From the cell containing the given text, extract its center point as [X, Y] coordinate. 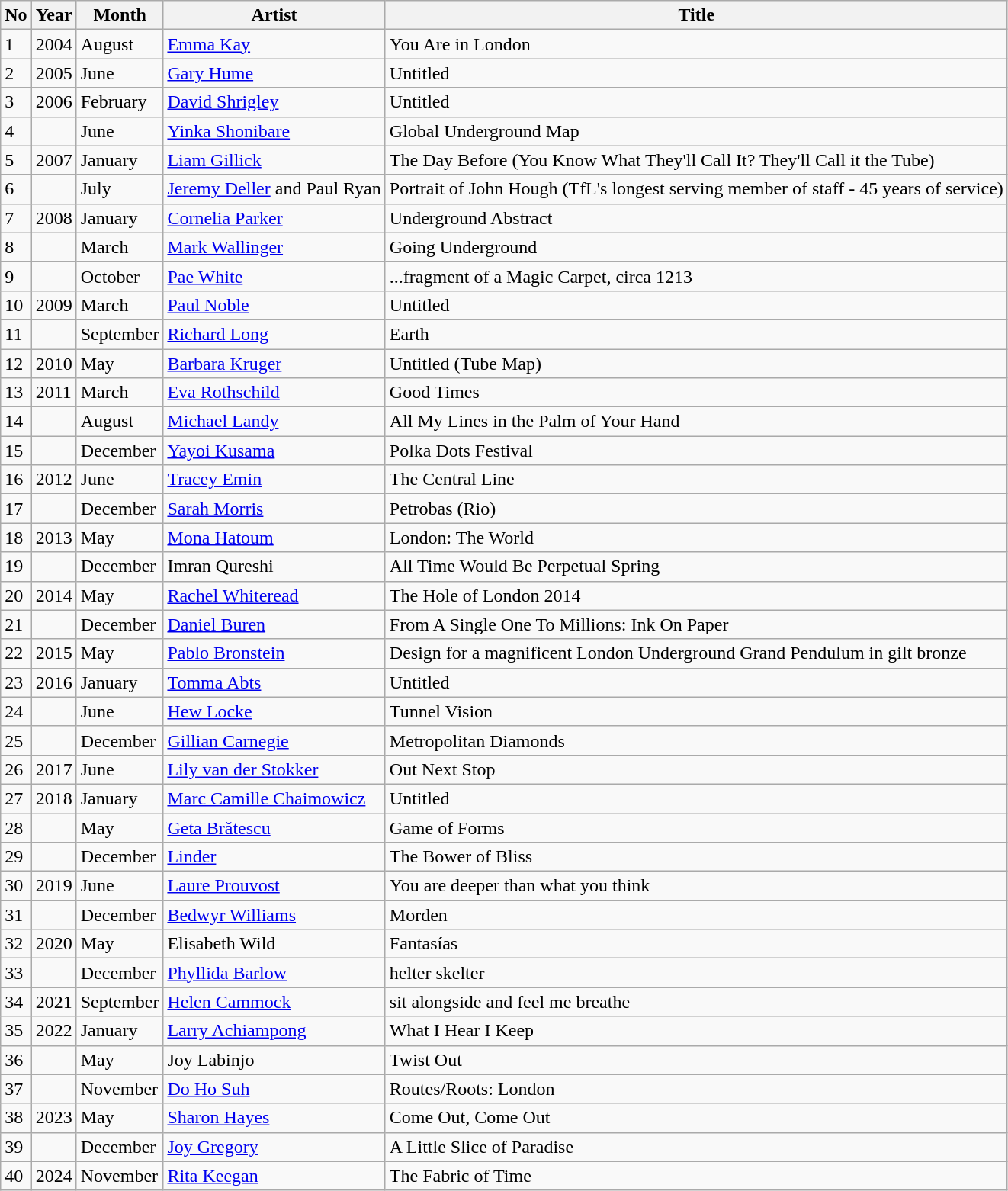
Daniel Buren [274, 624]
37 [16, 1089]
2008 [53, 218]
Earth [696, 334]
2 [16, 73]
30 [16, 886]
7 [16, 218]
33 [16, 973]
Phyllida Barlow [274, 973]
Liam Gillick [274, 160]
Artist [274, 15]
2023 [53, 1118]
Rita Keegan [274, 1176]
35 [16, 1031]
2020 [53, 944]
David Shrigley [274, 102]
32 [16, 944]
Yayoi Kusama [274, 451]
Laure Prouvost [274, 886]
Morden [696, 915]
8 [16, 247]
Jeremy Deller and Paul Ryan [274, 189]
Tunnel Vision [696, 711]
All My Lines in the Palm of Your Hand [696, 422]
Barbara Kruger [274, 364]
The Day Before (You Know What They'll Call It? They'll Call it the Tube) [696, 160]
22 [16, 653]
23 [16, 682]
From A Single One To Millions: Ink On Paper [696, 624]
Larry Achiampong [274, 1031]
27 [16, 798]
1 [16, 44]
11 [16, 334]
31 [16, 915]
Eva Rothschild [274, 393]
October [120, 276]
Marc Camille Chaimowicz [274, 798]
2012 [53, 480]
Sarah Morris [274, 509]
2015 [53, 653]
6 [16, 189]
Mona Hatoum [274, 538]
2011 [53, 393]
Gillian Carnegie [274, 740]
All Time Would Be Perpetual Spring [696, 567]
Going Underground [696, 247]
Tomma Abts [274, 682]
Metropolitan Diamonds [696, 740]
2018 [53, 798]
Come Out, Come Out [696, 1118]
sit alongside and feel me breathe [696, 1002]
2014 [53, 595]
...fragment of a Magic Carpet, circa 1213 [696, 276]
18 [16, 538]
29 [16, 857]
2024 [53, 1176]
40 [16, 1176]
Game of Forms [696, 827]
2021 [53, 1002]
28 [16, 827]
A Little Slice of Paradise [696, 1147]
14 [16, 422]
2007 [53, 160]
2022 [53, 1031]
No [16, 15]
Fantasías [696, 944]
2010 [53, 364]
February [120, 102]
Routes/Roots: London [696, 1089]
Lily van der Stokker [274, 769]
Polka Dots Festival [696, 451]
What I Hear I Keep [696, 1031]
Joy Gregory [274, 1147]
26 [16, 769]
15 [16, 451]
London: The World [696, 538]
The Central Line [696, 480]
9 [16, 276]
Richard Long [274, 334]
Twist Out [696, 1060]
2017 [53, 769]
Sharon Hayes [274, 1118]
17 [16, 509]
Year [53, 15]
Gary Hume [274, 73]
Geta Brătescu [274, 827]
39 [16, 1147]
Underground Abstract [696, 218]
Untitled (Tube Map) [696, 364]
2004 [53, 44]
Michael Landy [274, 422]
Tracey Emin [274, 480]
Do Ho Suh [274, 1089]
Out Next Stop [696, 769]
Month [120, 15]
21 [16, 624]
You are deeper than what you think [696, 886]
The Bower of Bliss [696, 857]
helter skelter [696, 973]
2016 [53, 682]
16 [16, 480]
Portrait of John Hough (TfL's longest serving member of staff - 45 years of service) [696, 189]
Linder [274, 857]
Pablo Bronstein [274, 653]
The Hole of London 2014 [696, 595]
4 [16, 131]
Pae White [274, 276]
34 [16, 1002]
Cornelia Parker [274, 218]
12 [16, 364]
19 [16, 567]
20 [16, 595]
Emma Kay [274, 44]
Rachel Whiteread [274, 595]
36 [16, 1060]
July [120, 189]
3 [16, 102]
Helen Cammock [274, 1002]
38 [16, 1118]
25 [16, 740]
Global Underground Map [696, 131]
5 [16, 160]
Design for a magnificent London Underground Grand Pendulum in gilt bronze [696, 653]
2019 [53, 886]
13 [16, 393]
2006 [53, 102]
24 [16, 711]
2005 [53, 73]
Yinka Shonibare [274, 131]
10 [16, 305]
The Fabric of Time [696, 1176]
2013 [53, 538]
Bedwyr Williams [274, 915]
Imran Qureshi [274, 567]
Joy Labinjo [274, 1060]
2009 [53, 305]
Paul Noble [274, 305]
Petrobas (Rio) [696, 509]
You Are in London [696, 44]
Elisabeth Wild [274, 944]
Title [696, 15]
Mark Wallinger [274, 247]
Hew Locke [274, 711]
Good Times [696, 393]
